Determine the (x, y) coordinate at the center of the cell enclosing the given text.  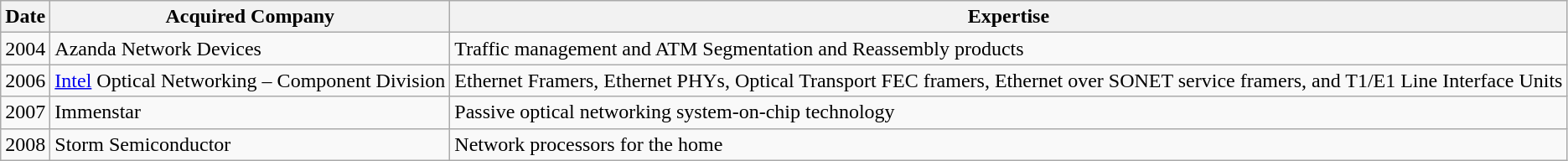
2008 (25, 144)
Expertise (1009, 17)
Date (25, 17)
Intel Optical Networking – Component Division (250, 80)
Network processors for the home (1009, 144)
2006 (25, 80)
Acquired Company (250, 17)
2007 (25, 112)
2004 (25, 49)
Immenstar (250, 112)
Traffic management and ATM Segmentation and Reassembly products (1009, 49)
Storm Semiconductor (250, 144)
Ethernet Framers, Ethernet PHYs, Optical Transport FEC framers, Ethernet over SONET service framers, and T1/E1 Line Interface Units (1009, 80)
Azanda Network Devices (250, 49)
Passive optical networking system-on-chip technology (1009, 112)
